Locate the cell with the specified text and output its [X, Y] center coordinate. 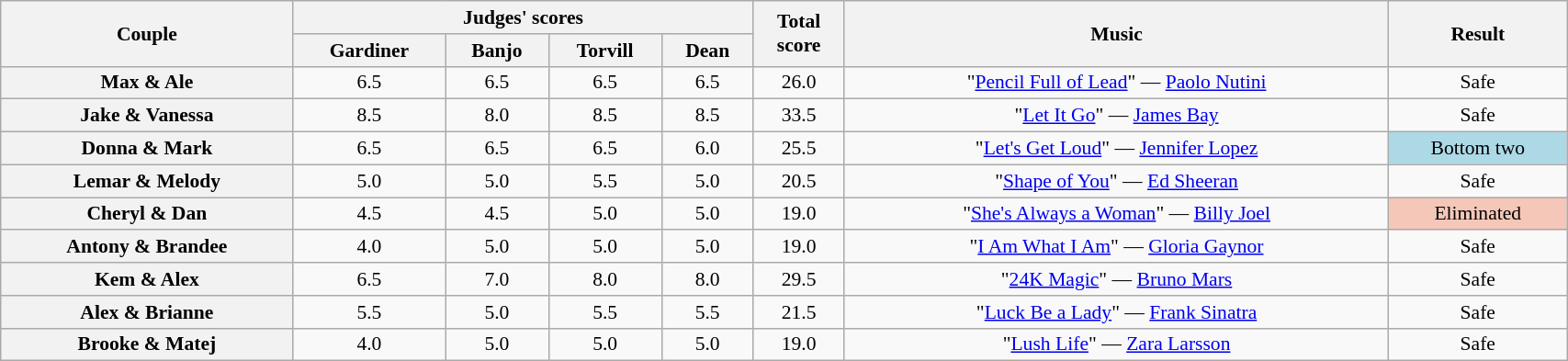
6.0 [707, 149]
21.5 [799, 312]
"Luck Be a Lady" — Frank Sinatra [1117, 312]
Max & Ale [147, 83]
Cheryl & Dan [147, 214]
"Let It Go" — James Bay [1117, 116]
Couple [147, 33]
"Let's Get Loud" — Jennifer Lopez [1117, 149]
Brooke & Matej [147, 344]
25.5 [799, 149]
Judges' scores [524, 17]
"Pencil Full of Lead" — Paolo Nutini [1117, 83]
"24K Magic" — Bruno Mars [1117, 279]
Jake & Vanessa [147, 116]
Gardiner [369, 51]
33.5 [799, 116]
Dean [707, 51]
Music [1117, 33]
Kem & Alex [147, 279]
Banjo [497, 51]
Donna & Mark [147, 149]
Bottom two [1478, 149]
Antony & Brandee [147, 247]
Totalscore [799, 33]
26.0 [799, 83]
"Shape of You" — Ed Sheeran [1117, 181]
Alex & Brianne [147, 312]
20.5 [799, 181]
29.5 [799, 279]
Result [1478, 33]
"I Am What I Am" — Gloria Gaynor [1117, 247]
"Lush Life" — Zara Larsson [1117, 344]
7.0 [497, 279]
Eliminated [1478, 214]
Torvill [604, 51]
Lemar & Melody [147, 181]
"She's Always a Woman" — Billy Joel [1117, 214]
